Return the [x, y] coordinate for the center point of the cell that contains the specified text.  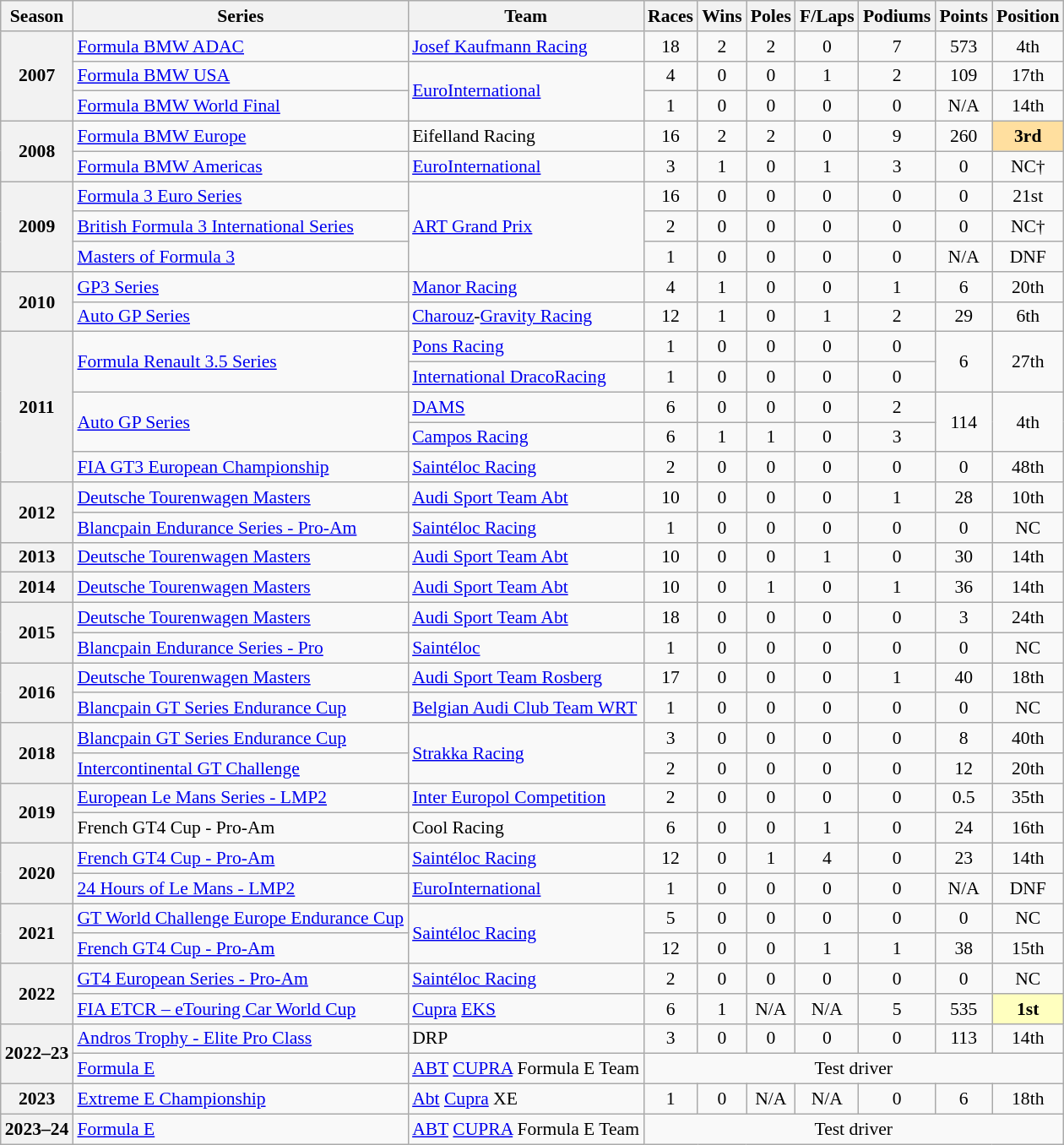
0.5 [964, 798]
2019 [37, 812]
FIA GT3 European Championship [240, 468]
Formula BMW World Final [240, 106]
Races [670, 16]
Eifelland Racing [525, 137]
48th [1028, 468]
2023–24 [37, 1129]
30 [964, 557]
36 [964, 588]
Points [964, 16]
113 [964, 1039]
Formula 3 Euro Series [240, 197]
Team [525, 16]
Blancpain Endurance Series - Pro-Am [240, 528]
2018 [37, 753]
114 [964, 422]
2010 [37, 302]
2015 [37, 633]
17th [1028, 76]
9 [897, 137]
DRP [525, 1039]
DAMS [525, 407]
Andros Trophy - Elite Pro Class [240, 1039]
24 Hours of Le Mans - LMP2 [240, 888]
Masters of Formula 3 [240, 257]
28 [964, 497]
2022 [37, 993]
23 [964, 859]
3rd [1028, 137]
17 [670, 678]
Formula Renault 3.5 Series [240, 361]
Pons Racing [525, 347]
6th [1028, 317]
ART Grand Prix [525, 226]
Campos Racing [525, 437]
21st [1028, 197]
Blancpain Endurance Series - Pro [240, 648]
16th [1028, 828]
2009 [37, 226]
40 [964, 678]
24th [1028, 618]
Audi Sport Team Rosberg [525, 678]
2012 [37, 512]
International DracoRacing [525, 377]
109 [964, 76]
2008 [37, 152]
Series [240, 16]
7 [897, 46]
Josef Kaufmann Racing [525, 46]
Position [1028, 16]
Manor Racing [525, 287]
2014 [37, 588]
European Le Mans Series - LMP2 [240, 798]
2011 [37, 407]
Formula BMW ADAC [240, 46]
GP3 Series [240, 287]
Wins [722, 16]
Saintéloc [525, 648]
GT4 European Series - Pro-Am [240, 979]
573 [964, 46]
2020 [37, 873]
2022–23 [37, 1054]
Cool Racing [525, 828]
British Formula 3 International Series [240, 227]
Inter Europol Competition [525, 798]
2023 [37, 1099]
27th [1028, 361]
29 [964, 317]
38 [964, 949]
8 [964, 738]
Poles [771, 16]
Podiums [897, 16]
260 [964, 137]
Cupra EKS [525, 1009]
Intercontinental GT Challenge [240, 768]
2013 [37, 557]
35th [1028, 798]
Abt Cupra XE [525, 1099]
Strakka Racing [525, 753]
Formula BMW Europe [240, 137]
2021 [37, 934]
FIA ETCR – eTouring Car World Cup [240, 1009]
535 [964, 1009]
10th [1028, 497]
F/Laps [828, 16]
40th [1028, 738]
2016 [37, 692]
Formula BMW USA [240, 76]
GT World Challenge Europe Endurance Cup [240, 919]
15th [1028, 949]
24 [964, 828]
Belgian Audi Club Team WRT [525, 708]
2007 [37, 76]
1st [1028, 1009]
Charouz-Gravity Racing [525, 317]
Formula BMW Americas [240, 166]
Extreme E Championship [240, 1099]
Season [37, 16]
